For the text-containing cell, return its midpoint in [x, y] coordinate format. 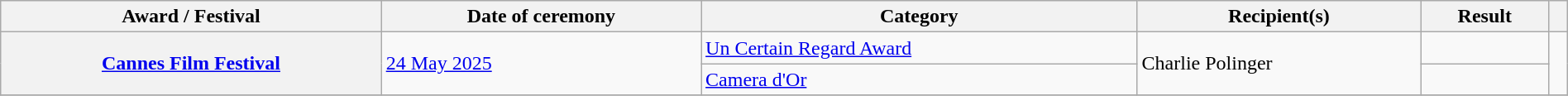
Camera d'Or [920, 79]
Charlie Polinger [1279, 64]
Recipient(s) [1279, 17]
Date of ceremony [541, 17]
Un Certain Regard Award [920, 48]
24 May 2025 [541, 64]
Result [1485, 17]
Cannes Film Festival [191, 64]
Category [920, 17]
Award / Festival [191, 17]
